Pinpoint the cell where the given text exists, returning its [X, Y] midpoint coordinate. 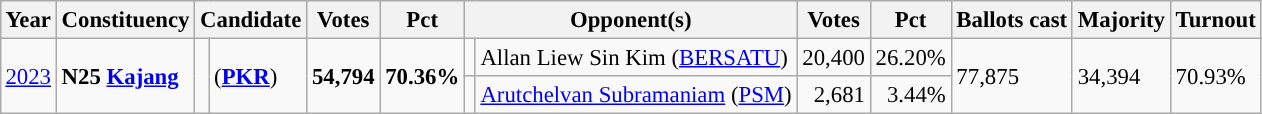
(PKR) [258, 76]
Year [28, 20]
54,794 [344, 76]
Allan Liew Sin Kim (BERSATU) [636, 57]
Constituency [125, 20]
70.93% [1216, 76]
Opponent(s) [630, 20]
70.36% [422, 76]
2,681 [834, 95]
N25 Kajang [125, 76]
77,875 [1012, 76]
Candidate [251, 20]
Turnout [1216, 20]
26.20% [910, 57]
Majority [1121, 20]
Arutchelvan Subramaniam (PSM) [636, 95]
20,400 [834, 57]
3.44% [910, 95]
34,394 [1121, 76]
2023 [28, 76]
Ballots cast [1012, 20]
